Scan for the cell matching the given text and deliver its [x, y] coordinate at center. 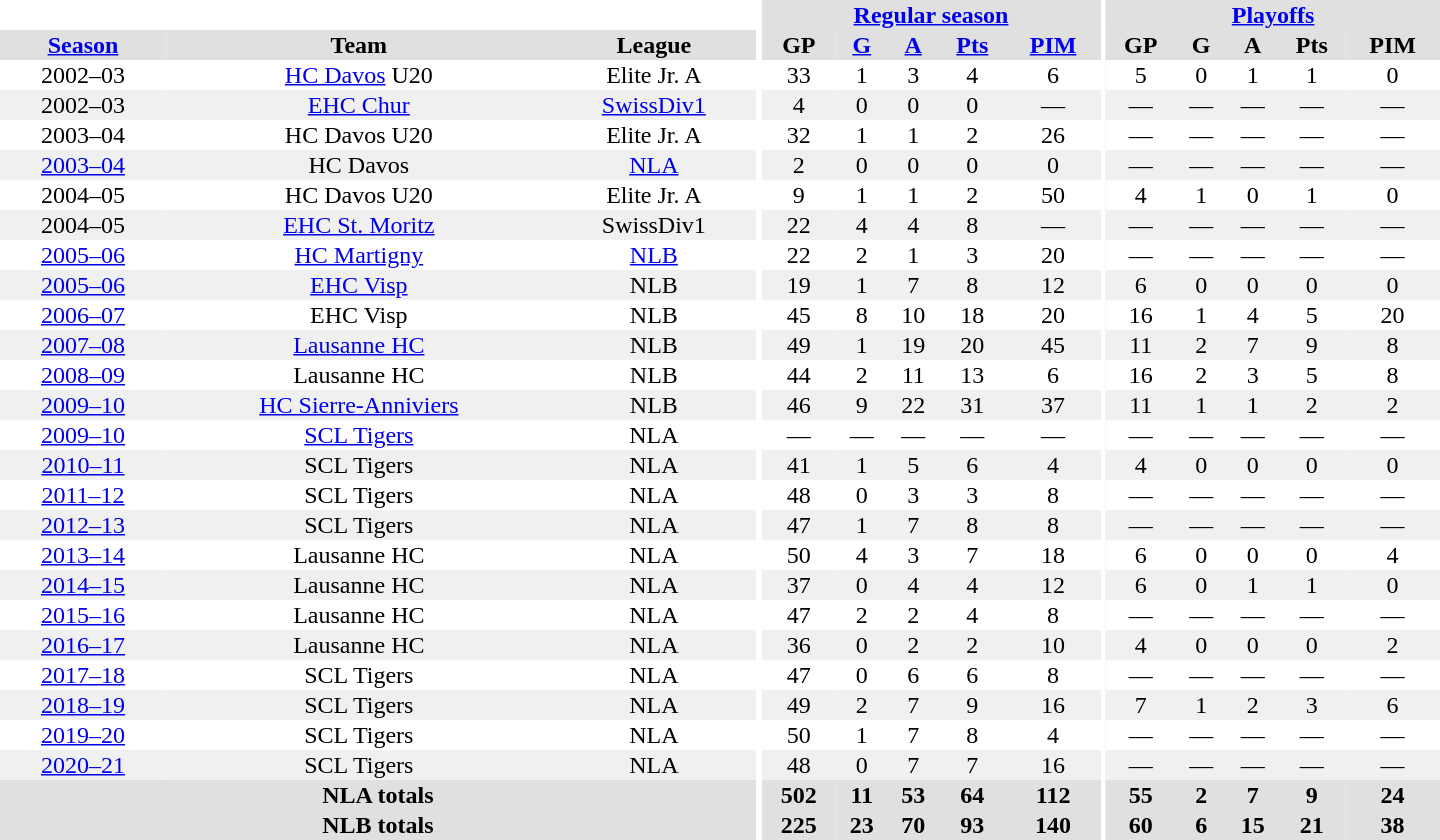
2012–13 [83, 525]
Playoffs [1273, 15]
38 [1392, 825]
Regular season [932, 15]
13 [972, 375]
140 [1054, 825]
36 [799, 645]
26 [1054, 135]
HC Davos [359, 165]
46 [799, 405]
225 [799, 825]
31 [972, 405]
64 [972, 795]
2013–14 [83, 555]
NLA totals [378, 795]
2010–11 [83, 465]
33 [799, 75]
NLB totals [378, 825]
Season [83, 45]
55 [1140, 795]
League [654, 45]
2011–12 [83, 495]
2008–09 [83, 375]
70 [912, 825]
2020–21 [83, 765]
21 [1312, 825]
2007–08 [83, 345]
HC Martigny [359, 255]
93 [972, 825]
2014–15 [83, 585]
44 [799, 375]
23 [862, 825]
41 [799, 465]
Team [359, 45]
2015–16 [83, 615]
EHC St. Moritz [359, 225]
32 [799, 135]
53 [912, 795]
2017–18 [83, 675]
2018–19 [83, 705]
502 [799, 795]
15 [1252, 825]
HC Sierre-Anniviers [359, 405]
2019–20 [83, 735]
112 [1054, 795]
60 [1140, 825]
24 [1392, 795]
2006–07 [83, 315]
EHC Chur [359, 105]
2016–17 [83, 645]
